Find where the given text appears and provide that cell's center as [x, y] coordinate. 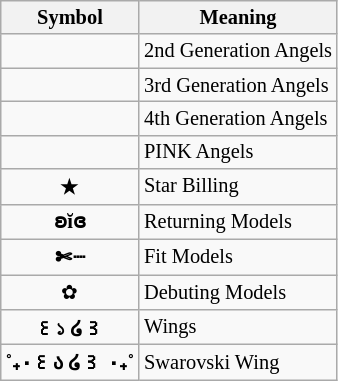
Swarovski Wing [238, 362]
PINK Angels [238, 152]
Wings [238, 326]
✄┈ [70, 256]
Star Billing [238, 186]
★ [70, 186]
꒰১ ໒꒱ [70, 326]
Meaning [238, 17]
2nd Generation Angels [238, 51]
3rd Generation Angels [238, 85]
4th Generation Angels [238, 118]
ʚĭɞ [70, 222]
Returning Models [238, 222]
Fit Models [238, 256]
Debuting Models [238, 292]
˚₊‧꒰ა ໒꒱ ‧₊˚ [70, 362]
✿ [70, 292]
Symbol [70, 17]
